Search for the cell housing the specified text and yield its (X, Y) center coordinate. 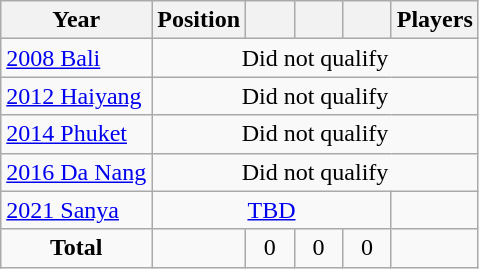
Total (76, 248)
2014 Phuket (76, 134)
Players (434, 20)
2021 Sanya (76, 210)
2008 Bali (76, 58)
TBD (272, 210)
2012 Haiyang (76, 96)
Year (76, 20)
Position (199, 20)
2016 Da Nang (76, 172)
